Capture the cell that displays the provided text and extract its (X, Y) central coordinate. 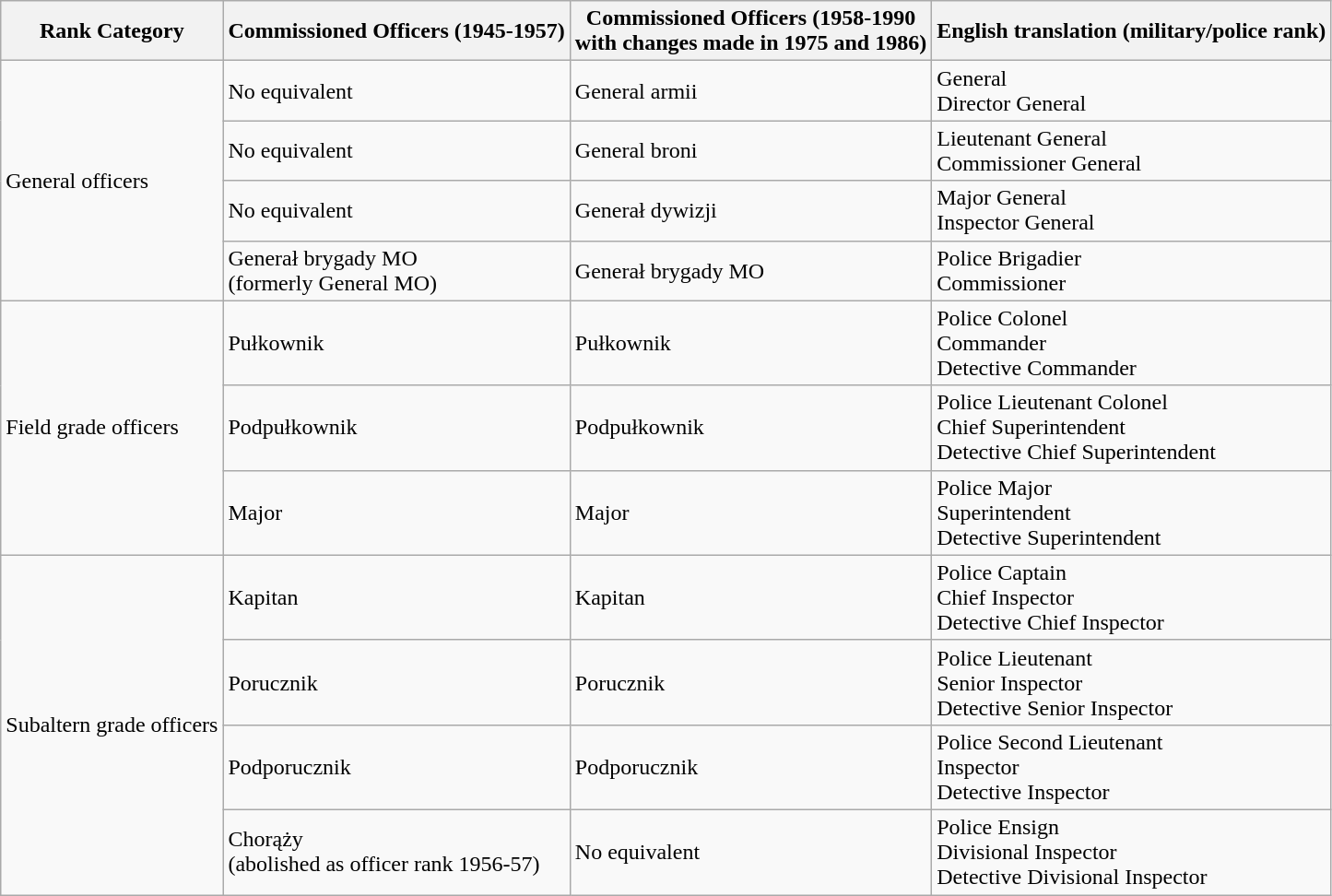
Generał brygady MO (750, 271)
General armii (750, 90)
Lieutenant GeneralCommissioner General (1132, 151)
Police LieutenantSenior InspectorDetective Senior Inspector (1132, 682)
Police MajorSuperintendentDetective Superintendent (1132, 513)
Subaltern grade officers (112, 725)
Major GeneralInspector General (1132, 210)
Commissioned Officers (1945-1957) (396, 31)
General officers (112, 181)
Police Lieutenant ColonelChief SuperintendentDetective Chief Superintendent (1132, 428)
Police EnsignDivisional InspectorDetective Divisional Inspector (1132, 852)
Police CaptainChief InspectorDetective Chief Inspector (1132, 597)
Generał dywizji (750, 210)
GeneralDirector General (1132, 90)
Chorąży(abolished as officer rank 1956-57) (396, 852)
Police Second LieutenantInspectorDetective Inspector (1132, 767)
Police BrigadierCommissioner (1132, 271)
Rank Category (112, 31)
English translation (military/police rank) (1132, 31)
General broni (750, 151)
Generał brygady MO(formerly General MO) (396, 271)
Police ColonelCommanderDetective Commander (1132, 343)
Field grade officers (112, 428)
Commissioned Officers (1958-1990with changes made in 1975 and 1986) (750, 31)
